Provide the [X, Y] coordinate of the cell's center where the given text is located.  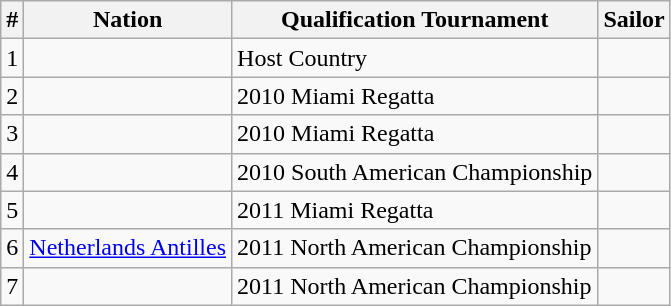
5 [12, 210]
Host Country [415, 58]
2011 Miami Regatta [415, 210]
6 [12, 248]
7 [12, 286]
4 [12, 172]
1 [12, 58]
Qualification Tournament [415, 20]
# [12, 20]
3 [12, 134]
2 [12, 96]
Sailor [634, 20]
2010 South American Championship [415, 172]
Netherlands Antilles [128, 248]
Nation [128, 20]
